Determine the (X, Y) coordinate at the center of the cell enclosing the given text.  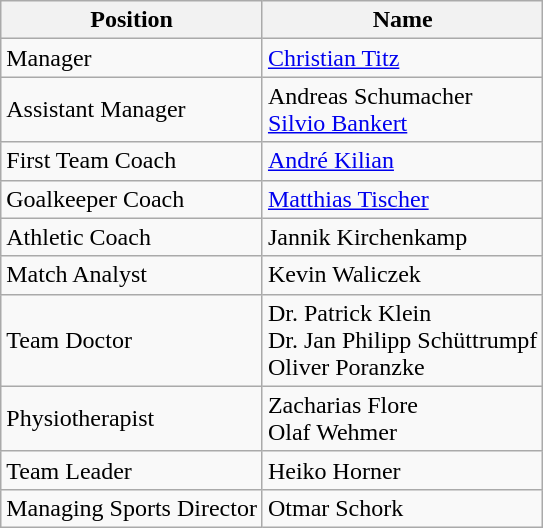
Kevin Waliczek (402, 275)
Match Analyst (132, 275)
Manager (132, 58)
André Kilian (402, 161)
Christian Titz (402, 58)
Andreas Schumacher Silvio Bankert (402, 110)
Assistant Manager (132, 110)
Physiotherapist (132, 418)
First Team Coach (132, 161)
Position (132, 20)
Otmar Schork (402, 508)
Athletic Coach (132, 237)
Team Leader (132, 470)
Dr. Patrick Klein Dr. Jan Philipp Schüttrumpf Oliver Poranzke (402, 340)
Name (402, 20)
Matthias Tischer (402, 199)
Goalkeeper Coach (132, 199)
Jannik Kirchenkamp (402, 237)
Zacharias Flore Olaf Wehmer (402, 418)
Team Doctor (132, 340)
Managing Sports Director (132, 508)
Heiko Horner (402, 470)
